Return (X, Y) of the center of cell containing provided text 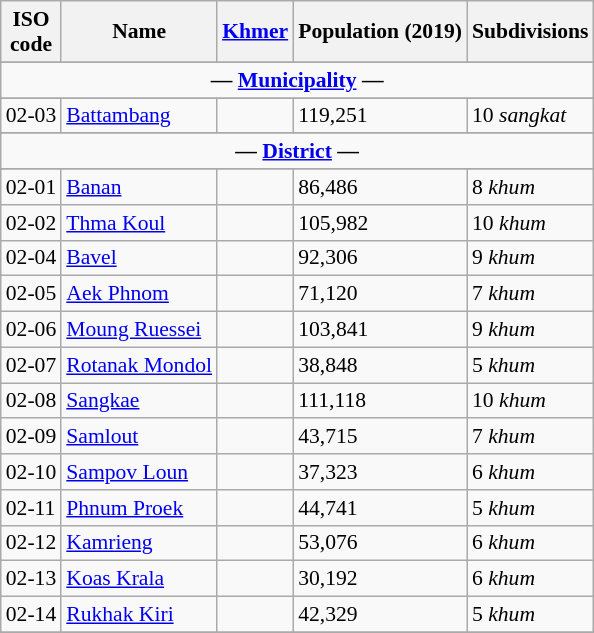
53,076 (380, 543)
02-03 (31, 116)
Samlout (139, 437)
8 khum (530, 187)
02-09 (31, 437)
02-10 (31, 472)
02-04 (31, 258)
02-14 (31, 615)
02-08 (31, 401)
Kamrieng (139, 543)
Battambang (139, 116)
Sangkae (139, 401)
02-05 (31, 294)
Koas Krala (139, 579)
111,118 (380, 401)
Moung Ruessei (139, 330)
— District — (298, 152)
02-13 (31, 579)
ISOcode (31, 32)
02-06 (31, 330)
Bavel (139, 258)
Subdivisions (530, 32)
103,841 (380, 330)
02-11 (31, 508)
Phnum Proek (139, 508)
92,306 (380, 258)
Khmer (255, 32)
30,192 (380, 579)
38,848 (380, 365)
Banan (139, 187)
— Municipality — (298, 80)
Aek Phnom (139, 294)
71,120 (380, 294)
Sampov Loun (139, 472)
Thma Koul (139, 223)
Population (2019) (380, 32)
86,486 (380, 187)
37,323 (380, 472)
Rukhak Kiri (139, 615)
105,982 (380, 223)
10 sangkat (530, 116)
119,251 (380, 116)
02-07 (31, 365)
Rotanak Mondol (139, 365)
Name (139, 32)
42,329 (380, 615)
02-02 (31, 223)
02-12 (31, 543)
44,741 (380, 508)
43,715 (380, 437)
02-01 (31, 187)
